Output the [x, y] coordinate of the center of the cell containing the given text.  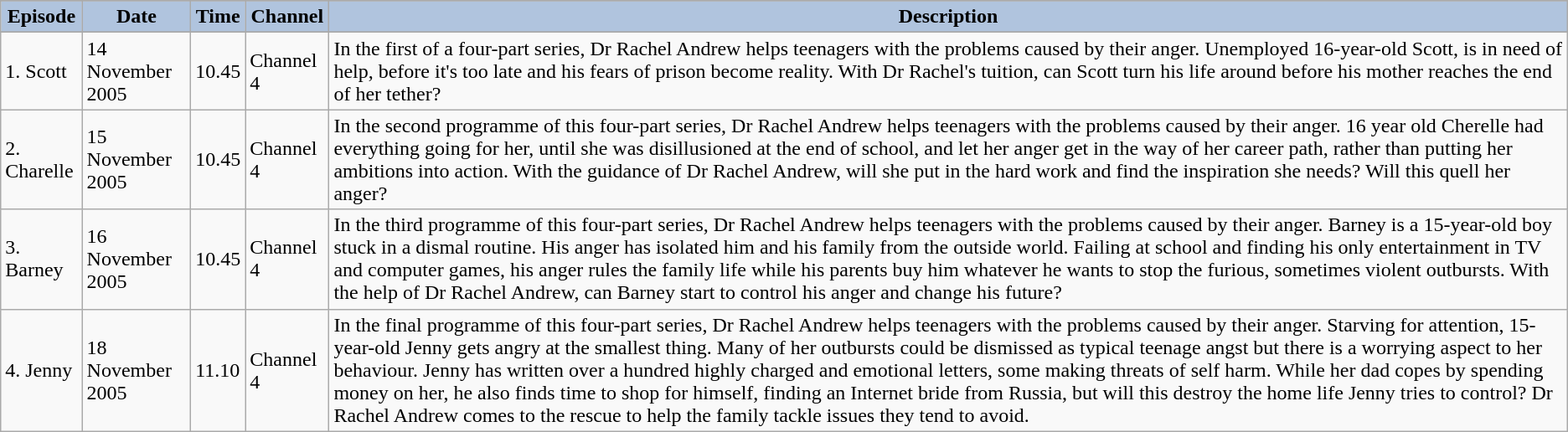
18 November 2005 [137, 370]
1. Scott [42, 71]
3. Barney [42, 260]
11.10 [218, 370]
16 November 2005 [137, 260]
Description [948, 17]
Date [137, 17]
4. Jenny [42, 370]
Channel [287, 17]
Time [218, 17]
Episode [42, 17]
14 November 2005 [137, 71]
2. Charelle [42, 159]
15 November 2005 [137, 159]
